Output the [X, Y] coordinate of the center of the cell containing the given text.  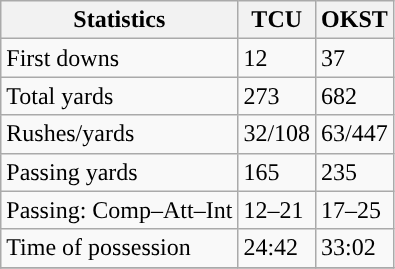
682 [355, 96]
Passing yards [120, 172]
Statistics [120, 20]
Total yards [120, 96]
273 [277, 96]
Time of possession [120, 248]
32/108 [277, 134]
17–25 [355, 210]
12 [277, 58]
63/447 [355, 134]
37 [355, 58]
Passing: Comp–Att–Int [120, 210]
165 [277, 172]
Rushes/yards [120, 134]
235 [355, 172]
OKST [355, 20]
12–21 [277, 210]
TCU [277, 20]
24:42 [277, 248]
First downs [120, 58]
33:02 [355, 248]
